Return the (X, Y) coordinate for the center point of the cell that contains the specified text.  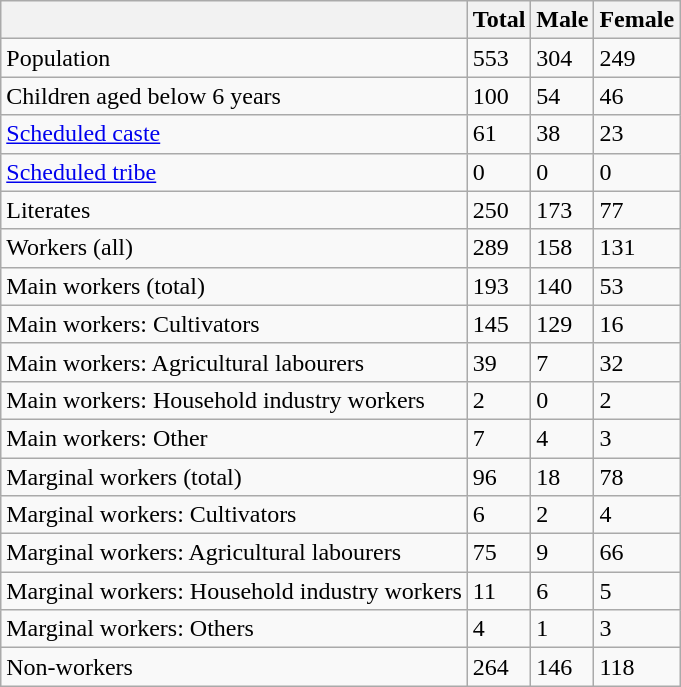
Male (562, 20)
289 (499, 248)
38 (562, 134)
39 (499, 362)
Children aged below 6 years (234, 96)
304 (562, 58)
Marginal workers: Cultivators (234, 515)
Marginal workers (total) (234, 477)
Main workers: Cultivators (234, 324)
129 (562, 324)
Total (499, 20)
264 (499, 667)
173 (562, 210)
145 (499, 324)
32 (637, 362)
118 (637, 667)
Population (234, 58)
131 (637, 248)
75 (499, 553)
Main workers: Household industry workers (234, 400)
Non-workers (234, 667)
18 (562, 477)
Marginal workers: Agricultural labourers (234, 553)
9 (562, 553)
78 (637, 477)
250 (499, 210)
Workers (all) (234, 248)
53 (637, 286)
Female (637, 20)
46 (637, 96)
96 (499, 477)
Scheduled tribe (234, 172)
Main workers: Other (234, 438)
11 (499, 591)
146 (562, 667)
Scheduled caste (234, 134)
23 (637, 134)
1 (562, 629)
Marginal workers: Others (234, 629)
100 (499, 96)
140 (562, 286)
158 (562, 248)
193 (499, 286)
Literates (234, 210)
Main workers: Agricultural labourers (234, 362)
5 (637, 591)
61 (499, 134)
54 (562, 96)
Main workers (total) (234, 286)
16 (637, 324)
Marginal workers: Household industry workers (234, 591)
553 (499, 58)
66 (637, 553)
249 (637, 58)
77 (637, 210)
